Find where the given text appears and provide that cell's center as (X, Y) coordinate. 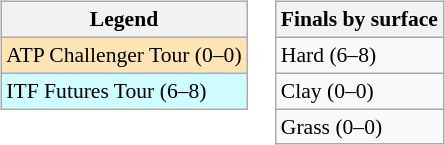
ITF Futures Tour (6–8) (124, 91)
Hard (6–8) (360, 55)
Legend (124, 20)
Finals by surface (360, 20)
Clay (0–0) (360, 91)
Grass (0–0) (360, 127)
ATP Challenger Tour (0–0) (124, 55)
